Determine the (x, y) coordinate at the center of the cell enclosing the given text.  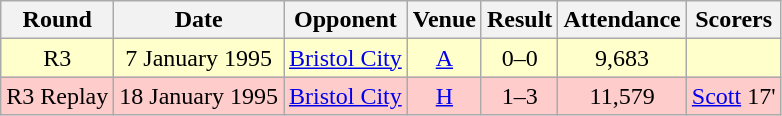
7 January 1995 (199, 58)
1–3 (519, 96)
Opponent (346, 20)
18 January 1995 (199, 96)
0–0 (519, 58)
Round (58, 20)
Scott 17' (734, 96)
Date (199, 20)
R3 Replay (58, 96)
A (444, 58)
Result (519, 20)
R3 (58, 58)
9,683 (622, 58)
Scorers (734, 20)
11,579 (622, 96)
H (444, 96)
Venue (444, 20)
Attendance (622, 20)
